Return [X, Y] of the center of cell containing provided text 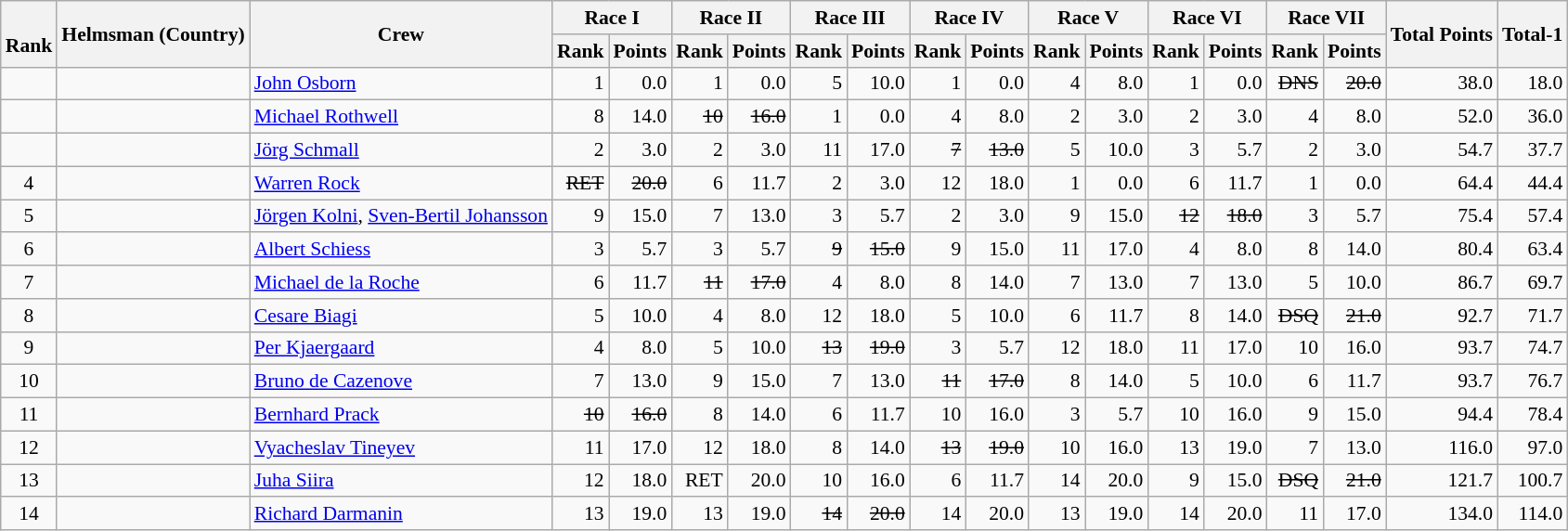
44.4 [1532, 183]
Total-1 [1532, 33]
38.0 [1442, 84]
69.7 [1532, 282]
75.4 [1442, 216]
Michael Rothwell [401, 117]
Race I [612, 18]
74.7 [1532, 348]
Race VII [1327, 18]
36.0 [1532, 117]
Race II [731, 18]
76.7 [1532, 382]
116.0 [1442, 447]
80.4 [1442, 250]
71.7 [1532, 316]
94.4 [1442, 415]
DNS [1296, 84]
78.4 [1532, 415]
Jörgen Kolni, Sven-Bertil Johansson [401, 216]
134.0 [1442, 514]
63.4 [1532, 250]
Total Points [1442, 33]
Vyacheslav Tineyev [401, 447]
Race V [1088, 18]
Race VI [1207, 18]
John Osborn [401, 84]
100.7 [1532, 481]
Albert Schiess [401, 250]
97.0 [1532, 447]
52.0 [1442, 117]
Warren Rock [401, 183]
Bruno de Cazenove [401, 382]
Crew [401, 33]
Jörg Schmall [401, 150]
Juha Siira [401, 481]
Race III [850, 18]
37.7 [1532, 150]
92.7 [1442, 316]
54.7 [1442, 150]
Michael de la Roche [401, 282]
Cesare Biagi [401, 316]
114.0 [1532, 514]
121.7 [1442, 481]
Bernhard Prack [401, 415]
86.7 [1442, 282]
57.4 [1532, 216]
64.4 [1442, 183]
Race IV [969, 18]
Richard Darmanin [401, 514]
Helmsman (Country) [152, 33]
Per Kjaergaard [401, 348]
